Scan for the cell matching the given text and deliver its (X, Y) coordinate at center. 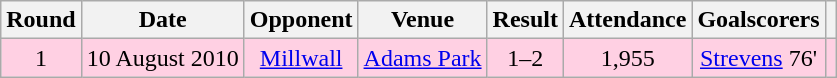
Round (41, 20)
1 (41, 58)
1,955 (627, 58)
Venue (422, 20)
1–2 (525, 58)
Opponent (301, 20)
Attendance (627, 20)
Adams Park (422, 58)
Goalscorers (758, 20)
Date (162, 20)
Result (525, 20)
Millwall (301, 58)
10 August 2010 (162, 58)
Strevens 76' (758, 58)
